Determine the [x, y] coordinate at the center of the cell enclosing the given text.  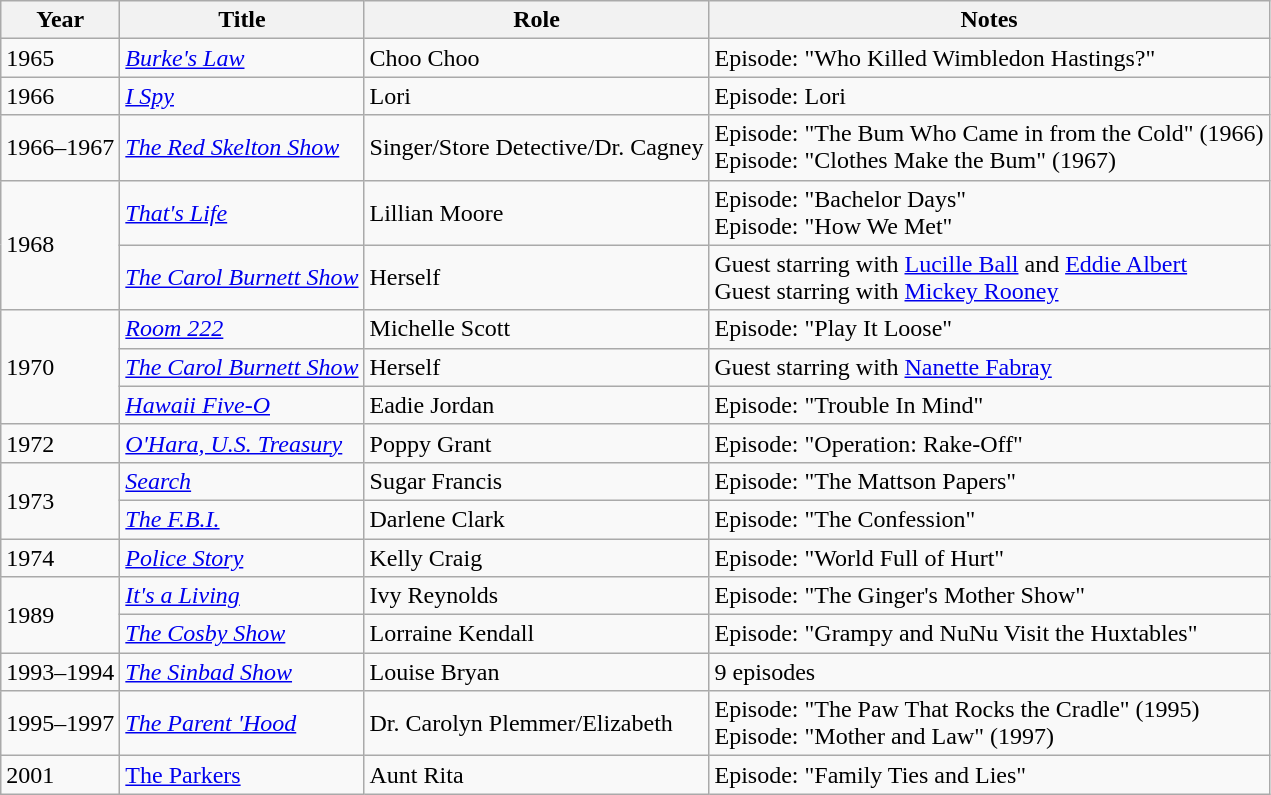
Hawaii Five-O [242, 405]
Episode: "The Confession" [989, 519]
Dr. Carolyn Plemmer/Elizabeth [536, 724]
Episode: "Bachelor Days"Episode: "How We Met" [989, 212]
Lillian Moore [536, 212]
Episode: "The Mattson Papers" [989, 481]
Louise Bryan [536, 672]
O'Hara, U.S. Treasury [242, 443]
Episode: "World Full of Hurt" [989, 557]
1972 [60, 443]
The Red Skelton Show [242, 148]
Darlene Clark [536, 519]
Lori [536, 96]
Police Story [242, 557]
Aunt Rita [536, 775]
Episode: "Grampy and NuNu Visit the Huxtables" [989, 634]
I Spy [242, 96]
The Sinbad Show [242, 672]
9 episodes [989, 672]
Year [60, 20]
Sugar Francis [536, 481]
Poppy Grant [536, 443]
Eadie Jordan [536, 405]
1966 [60, 96]
It's a Living [242, 596]
The Cosby Show [242, 634]
1989 [60, 615]
Episode: "The Paw That Rocks the Cradle" (1995)Episode: "Mother and Law" (1997) [989, 724]
Episode: "Who Killed Wimbledon Hastings?" [989, 58]
1970 [60, 367]
Episode: "Play It Loose" [989, 329]
The Parent 'Hood [242, 724]
Role [536, 20]
That's Life [242, 212]
Ivy Reynolds [536, 596]
Lorraine Kendall [536, 634]
Title [242, 20]
The F.B.I. [242, 519]
Michelle Scott [536, 329]
Episode: "The Bum Who Came in from the Cold" (1966) Episode: "Clothes Make the Bum" (1967) [989, 148]
Kelly Craig [536, 557]
Guest starring with Nanette Fabray [989, 367]
2001 [60, 775]
1966–1967 [60, 148]
1973 [60, 500]
Episode: "The Ginger's Mother Show" [989, 596]
Episode: Lori [989, 96]
Search [242, 481]
1968 [60, 245]
1965 [60, 58]
Notes [989, 20]
Episode: "Trouble In Mind" [989, 405]
1995–1997 [60, 724]
1974 [60, 557]
Choo Choo [536, 58]
Episode: "Family Ties and Lies" [989, 775]
1993–1994 [60, 672]
Singer/Store Detective/Dr. Cagney [536, 148]
Burke's Law [242, 58]
Guest starring with Lucille Ball and Eddie AlbertGuest starring with Mickey Rooney [989, 278]
The Parkers [242, 775]
Episode: "Operation: Rake-Off" [989, 443]
Room 222 [242, 329]
